Return [x, y] of the center of cell containing provided text 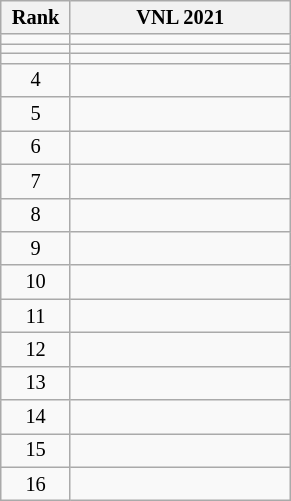
13 [36, 383]
6 [36, 147]
Rank [36, 17]
15 [36, 450]
14 [36, 417]
7 [36, 181]
16 [36, 484]
11 [36, 316]
4 [36, 80]
VNL 2021 [180, 17]
8 [36, 215]
12 [36, 349]
9 [36, 248]
5 [36, 114]
10 [36, 282]
